Identify which cell holds the provided text, then report its (x, y) central coordinate. 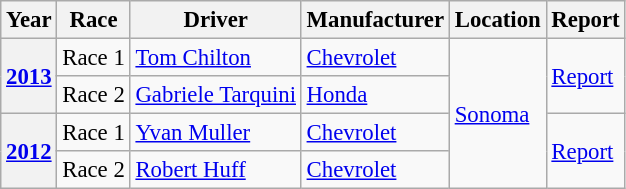
Robert Huff (216, 170)
Gabriele Tarquini (216, 95)
2013 (29, 76)
Year (29, 20)
Tom Chilton (216, 58)
Driver (216, 20)
Location (498, 20)
Yvan Muller (216, 133)
Sonoma (498, 114)
Race (94, 20)
2012 (29, 152)
Honda (375, 95)
Manufacturer (375, 20)
